Provide the (X, Y) coordinate of the cell's center where the given text is located.  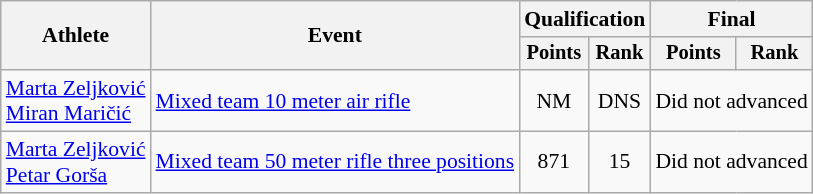
Mixed team 10 meter air rifle (336, 100)
NM (554, 100)
Mixed team 50 meter rifle three positions (336, 162)
DNS (619, 100)
Marta ZeljkovićMiran Maričić (76, 100)
Athlete (76, 36)
15 (619, 162)
Qualification (584, 19)
Final (731, 19)
Marta ZeljkovićPetar Gorša (76, 162)
871 (554, 162)
Event (336, 36)
